Return (X, Y) of the center of cell containing provided text 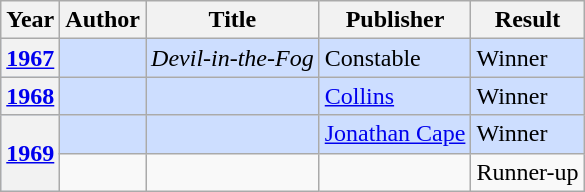
Result (528, 20)
Collins (395, 96)
Year (30, 20)
1968 (30, 96)
Publisher (395, 20)
Runner-up (528, 172)
1969 (30, 153)
Title (233, 20)
Constable (395, 58)
Jonathan Cape (395, 134)
Author (103, 20)
1967 (30, 58)
Devil-in-the-Fog (233, 58)
